Locate the cell with the specified text and output its (X, Y) center coordinate. 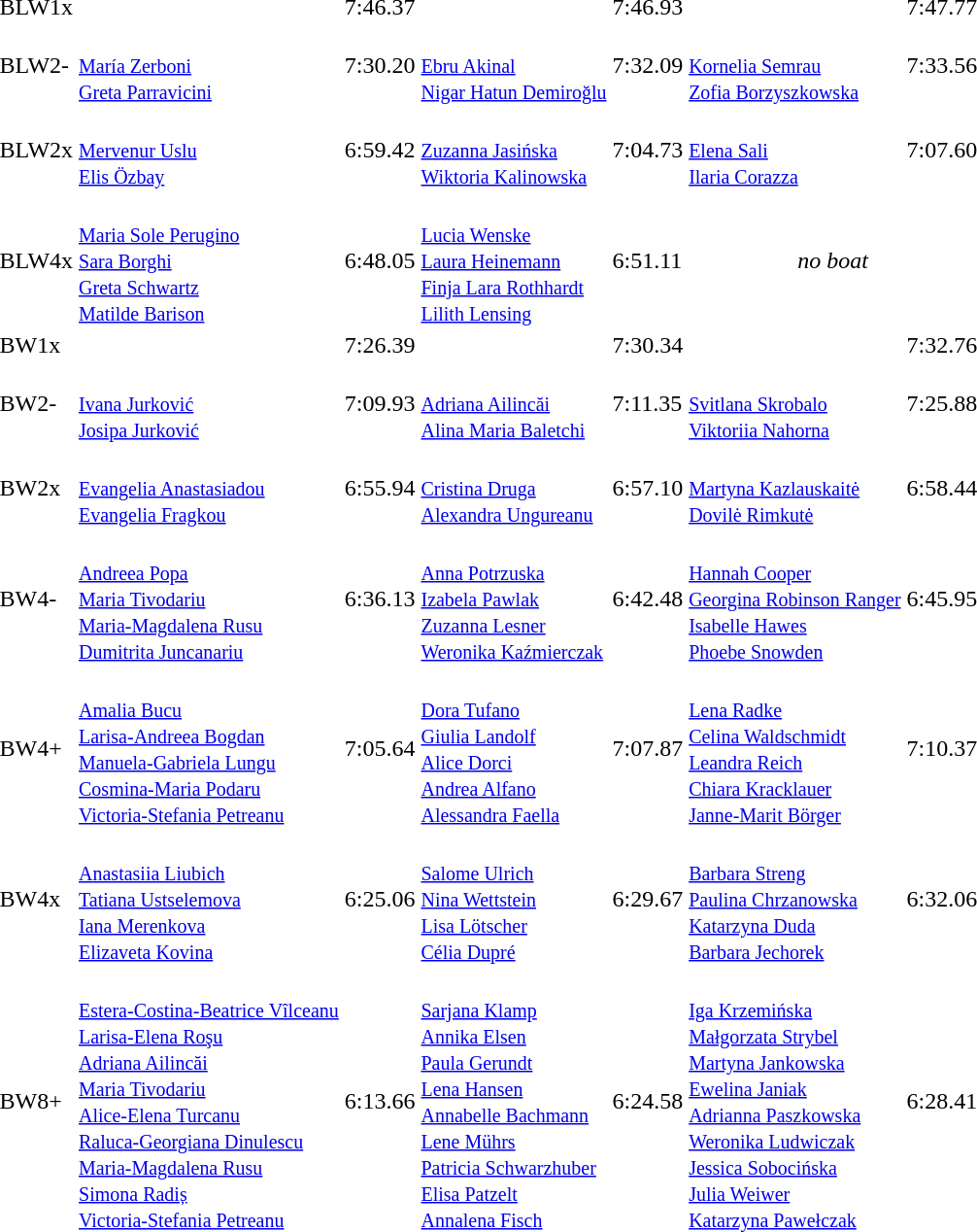
Ivana JurkovićJosipa Jurković (210, 403)
7:32.09 (648, 65)
Cristina DrugaAlexandra Ungureanu (514, 488)
Hannah CooperGeorgina Robinson RangerIsabelle HawesPhoebe Snowden (794, 599)
Svitlana SkrobaloViktoriia Nahorna (794, 403)
Dora TufanoGiulia LandolfAlice DorciAndrea AlfanoAlessandra Faella (514, 748)
7:09.93 (380, 403)
7:04.73 (648, 150)
7:26.39 (380, 345)
Evangelia AnastasiadouEvangelia Fragkou (210, 488)
Anastasiia LiubichTatiana UstselemovaIana MerenkovaElizaveta Kovina (210, 899)
María ZerboniGreta Parravicini (210, 65)
6:59.42 (380, 150)
Maria Sole PeruginoSara BorghiGreta SchwartzMatilde Barison (210, 260)
7:30.20 (380, 65)
7:11.35 (648, 403)
6:57.10 (648, 488)
Lucia WenskeLaura HeinemannFinja Lara RothhardtLilith Lensing (514, 260)
Amalia BucuLarisa-Andreea BogdanManuela-Gabriela LunguCosmina-Maria PodaruVictoria-Stefania Petreanu (210, 748)
7:30.34 (648, 345)
6:36.13 (380, 599)
Zuzanna JasińskaWiktoria Kalinowska (514, 150)
6:42.48 (648, 599)
Elena SaliIlaria Corazza (794, 150)
6:48.05 (380, 260)
Barbara StrengPaulina ChrzanowskaKatarzyna DudaBarbara Jechorek (794, 899)
6:25.06 (380, 899)
6:29.67 (648, 899)
7:05.64 (380, 748)
Andreea PopaMaria TivodariuMaria-Magdalena RusuDumitrita Juncanariu (210, 599)
Mervenur UsluElis Özbay (210, 150)
Lena RadkeCelina WaldschmidtLeandra ReichChiara KracklauerJanne-Marit Börger (794, 748)
6:51.11 (648, 260)
Adriana AilincăiAlina Maria Baletchi (514, 403)
Martyna KazlauskaitėDovilė Rimkutė (794, 488)
Anna PotrzuskaIzabela PawlakZuzanna LesnerWeronika Kaźmierczak (514, 599)
Kornelia SemrauZofia Borzyszkowska (794, 65)
Salome UlrichNina WettsteinLisa LötscherCélia Dupré (514, 899)
7:07.87 (648, 748)
Ebru AkinalNigar Hatun Demiroğlu (514, 65)
6:55.94 (380, 488)
